Extract the (X, Y) coordinate from the center of the cell holding the provided text.  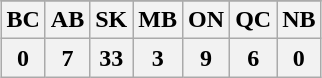
7 (67, 58)
AB (67, 20)
MB (158, 20)
6 (254, 58)
3 (158, 58)
ON (206, 20)
SK (112, 20)
QC (254, 20)
33 (112, 58)
9 (206, 58)
NB (299, 20)
BC (23, 20)
